Find where the given text appears and provide that cell's center as [X, Y] coordinate. 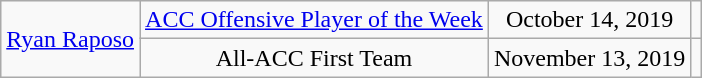
All-ACC First Team [314, 58]
ACC Offensive Player of the Week [314, 20]
November 13, 2019 [589, 58]
Ryan Raposo [70, 39]
October 14, 2019 [589, 20]
